Find where the given text appears and provide that cell's center as [x, y] coordinate. 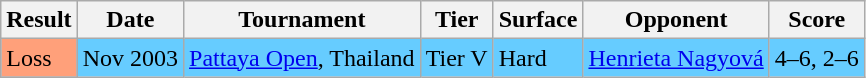
Pattaya Open, Thailand [302, 58]
Surface [538, 20]
Opponent [676, 20]
Score [816, 20]
Tier [456, 20]
Hard [538, 58]
4–6, 2–6 [816, 58]
Tournament [302, 20]
Nov 2003 [130, 58]
Result [39, 20]
Henrieta Nagyová [676, 58]
Tier V [456, 58]
Date [130, 20]
Loss [39, 58]
